Detect which cell encompasses the target text, then output its (X, Y) center coordinate. 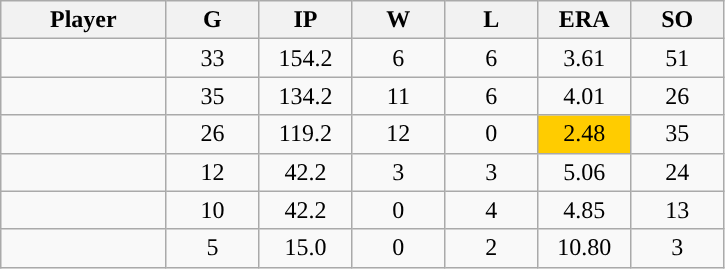
134.2 (306, 96)
L (492, 20)
ERA (584, 20)
10 (212, 210)
SO (678, 20)
4.85 (584, 210)
10.80 (584, 248)
5 (212, 248)
G (212, 20)
15.0 (306, 248)
3.61 (584, 58)
2.48 (584, 134)
Player (84, 20)
W (398, 20)
119.2 (306, 134)
5.06 (584, 172)
51 (678, 58)
4.01 (584, 96)
154.2 (306, 58)
2 (492, 248)
24 (678, 172)
4 (492, 210)
13 (678, 210)
IP (306, 20)
11 (398, 96)
33 (212, 58)
